Extract the (x, y) coordinate from the center of the cell holding the provided text.  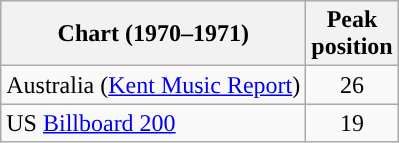
Chart (1970–1971) (154, 34)
26 (352, 85)
Peakposition (352, 34)
US Billboard 200 (154, 123)
Australia (Kent Music Report) (154, 85)
19 (352, 123)
